Return (x, y) of the center of cell containing provided text 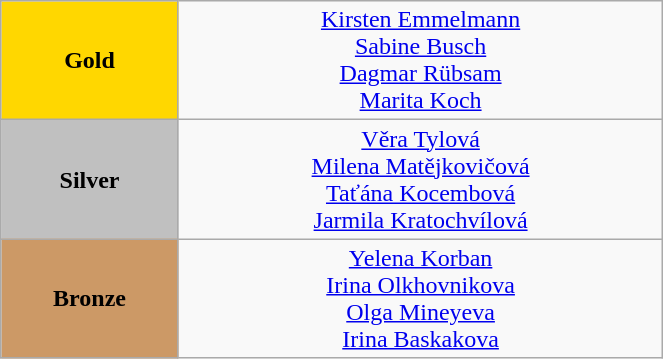
Kirsten EmmelmannSabine BuschDagmar RübsamMarita Koch (420, 60)
Yelena KorbanIrina OlkhovnikovaOlga MineyevaIrina Baskakova (420, 298)
Gold (90, 60)
Věra TylováMilena MatějkovičováTaťána KocembováJarmila Kratochvílová (420, 180)
Silver (90, 180)
Bronze (90, 298)
